Capture the cell that displays the provided text and extract its [X, Y] central coordinate. 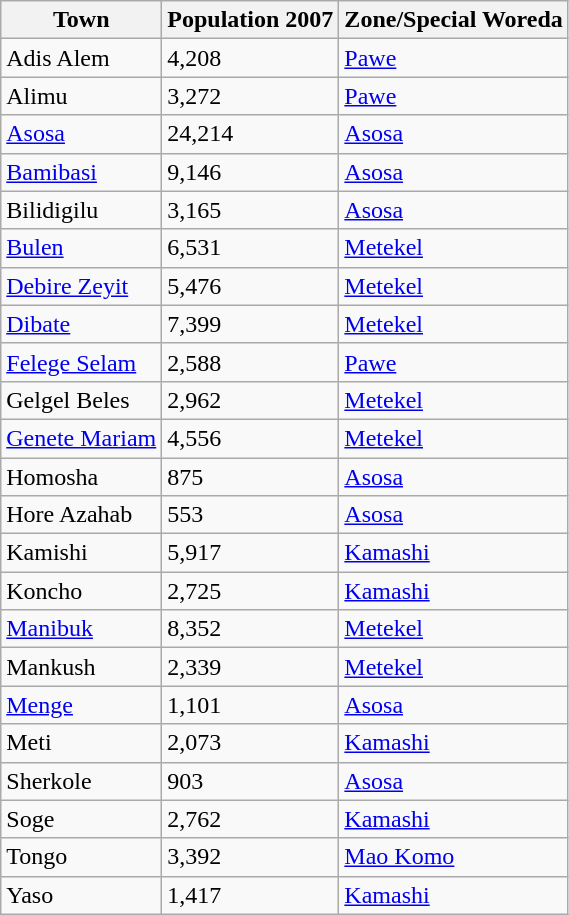
Soge [82, 819]
9,146 [250, 172]
Town [82, 20]
Alimu [82, 96]
Koncho [82, 591]
4,556 [250, 438]
Tongo [82, 857]
553 [250, 515]
7,399 [250, 324]
Genete Mariam [82, 438]
Mankush [82, 667]
2,339 [250, 667]
Population 2007 [250, 20]
5,476 [250, 286]
1,101 [250, 705]
3,392 [250, 857]
2,762 [250, 819]
Bamibasi [82, 172]
2,725 [250, 591]
Bulen [82, 248]
3,165 [250, 210]
Yaso [82, 895]
2,962 [250, 400]
Kamishi [82, 553]
Dibate [82, 324]
2,588 [250, 362]
6,531 [250, 248]
Sherkole [82, 781]
Gelgel Beles [82, 400]
Manibuk [82, 629]
Menge [82, 705]
Bilidigilu [82, 210]
Zone/Special Woreda [454, 20]
Hore Azahab [82, 515]
Mao Komo [454, 857]
Meti [82, 743]
24,214 [250, 134]
3,272 [250, 96]
4,208 [250, 58]
Felege Selam [82, 362]
2,073 [250, 743]
903 [250, 781]
875 [250, 477]
Homosha [82, 477]
Debire Zeyit [82, 286]
1,417 [250, 895]
8,352 [250, 629]
5,917 [250, 553]
Adis Alem [82, 58]
